Scan for the cell matching the given text and deliver its (x, y) coordinate at center. 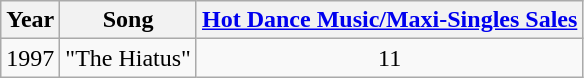
11 (389, 58)
Year (30, 20)
Hot Dance Music/Maxi-Singles Sales (389, 20)
Song (128, 20)
"The Hiatus" (128, 58)
1997 (30, 58)
